Pinpoint the cell where the given text exists, returning its [X, Y] midpoint coordinate. 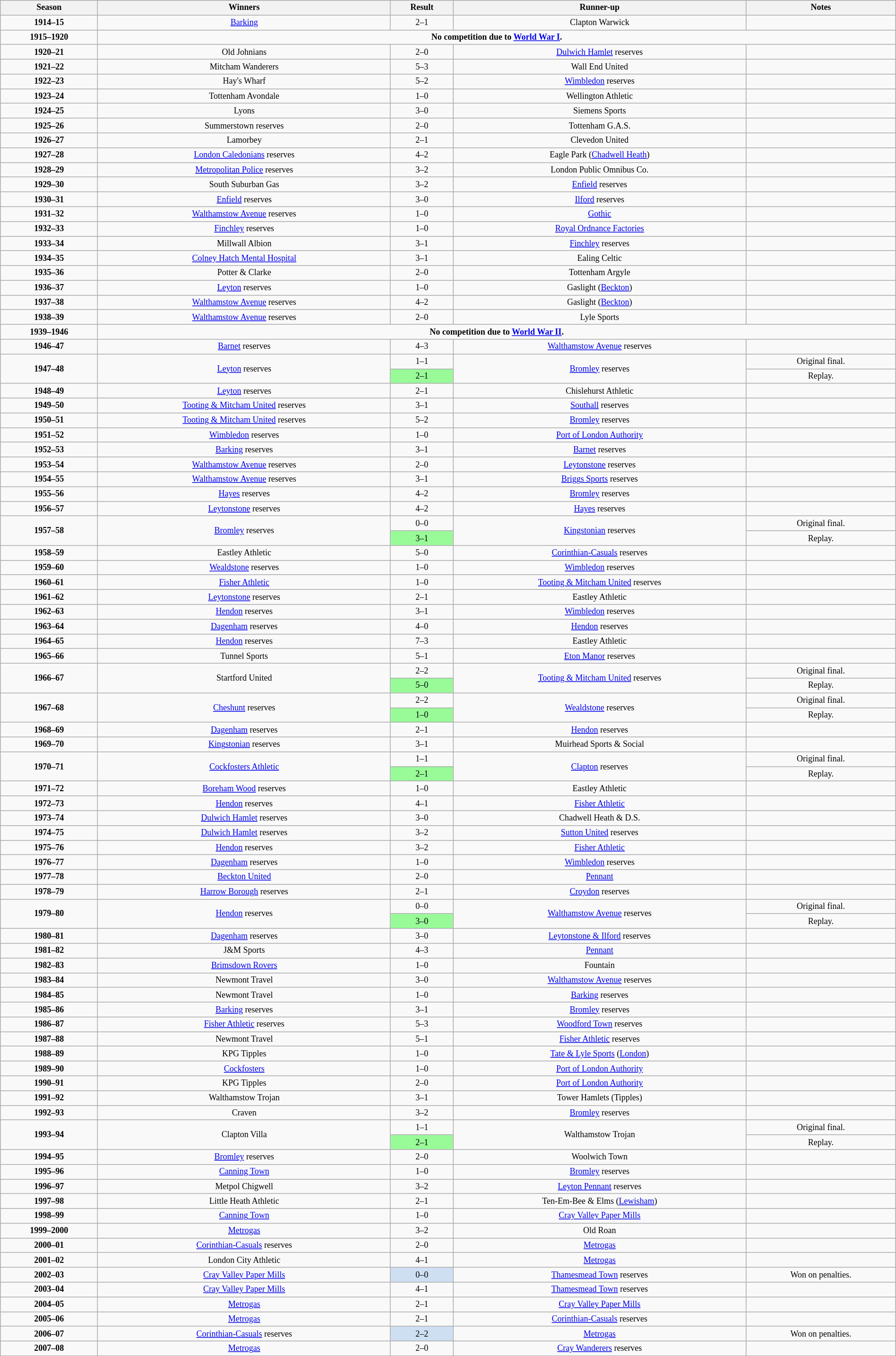
Season [49, 8]
1992–93 [49, 1113]
1922–23 [49, 81]
Cockfosters [244, 1068]
1966–67 [49, 678]
1987–88 [49, 1039]
1950–51 [49, 421]
Sutton United reserves [599, 833]
Briggs Sports reserves [599, 479]
1938–39 [49, 317]
1965–66 [49, 656]
Craven [244, 1113]
Beckton United [244, 877]
Potter & Clarke [244, 273]
1986–87 [49, 1025]
1915–1920 [49, 37]
1988–89 [49, 1054]
1967–68 [49, 708]
Notes [821, 8]
Woolwich Town [599, 1157]
Tottenham Argyle [599, 273]
1932–33 [49, 229]
Mitcham Wanderers [244, 66]
1977–78 [49, 877]
1998–99 [49, 1216]
1969–70 [49, 744]
Cockfosters Athletic [244, 767]
Tower Hamlets (Tipples) [599, 1097]
Old Roan [599, 1231]
1924–25 [49, 111]
Winners [244, 8]
Harrow Borough reserves [244, 891]
2003–04 [49, 1289]
Leytonstone & Ilford reserves [599, 936]
1951–52 [49, 435]
Gothic [599, 214]
Woodford Town reserves [599, 1025]
1994–95 [49, 1157]
1935–36 [49, 273]
1961–62 [49, 597]
Cheshunt reserves [244, 708]
1973–74 [49, 818]
Old Johnians [244, 52]
1983–84 [49, 980]
Summerstown reserves [244, 126]
1990–91 [49, 1083]
1981–82 [49, 951]
1956–57 [49, 509]
1975–76 [49, 848]
1985–86 [49, 1010]
1980–81 [49, 936]
Ilford reserves [599, 199]
Ten-Em-Bee & Elms (Lewisham) [599, 1201]
1993–94 [49, 1135]
London City Athletic [244, 1260]
1953–54 [49, 464]
Wall End United [599, 66]
2000–01 [49, 1245]
Metpol Chigwell [244, 1186]
1999–2000 [49, 1231]
1960–61 [49, 582]
1963–64 [49, 627]
Wellington Athletic [599, 96]
1933–34 [49, 244]
1947–48 [49, 369]
1931–32 [49, 214]
Lamorbey [244, 140]
1923–24 [49, 96]
2002–03 [49, 1275]
Hay's Wharf [244, 81]
Ealing Celtic [599, 258]
London Caledonians reserves [244, 155]
1989–90 [49, 1068]
Clapton reserves [599, 767]
1972–73 [49, 803]
1936–37 [49, 287]
Tate & Lyle Sports (London) [599, 1054]
1995–96 [49, 1171]
1934–35 [49, 258]
1914–15 [49, 23]
Fountain [599, 965]
1928–29 [49, 170]
Startford United [244, 678]
Tunnel Sports [244, 656]
Brimsdown Rovers [244, 965]
Royal Ordnance Factories [599, 229]
2007–08 [49, 1348]
No competition due to World War II. [497, 332]
1976–77 [49, 862]
Siemens Sports [599, 111]
Colney Hatch Mental Hospital [244, 258]
Clevedon United [599, 140]
South Suburban Gas [244, 184]
1948–49 [49, 390]
London Public Omnibus Co. [599, 170]
Result [422, 8]
1949–50 [49, 406]
1955–56 [49, 493]
Millwall Albion [244, 244]
2001–02 [49, 1260]
1996–97 [49, 1186]
1926–27 [49, 140]
1930–31 [49, 199]
Boreham Wood reserves [244, 788]
1959–60 [49, 567]
Barking [244, 23]
1970–71 [49, 767]
1964–65 [49, 641]
J&M Sports [244, 951]
Chadwell Heath & D.S. [599, 818]
1974–75 [49, 833]
1937–38 [49, 302]
1952–53 [49, 450]
1962–63 [49, 612]
Clapton Villa [244, 1135]
Clapton Warwick [599, 23]
Lyle Sports [599, 317]
Cray Wanderers reserves [599, 1348]
1925–26 [49, 126]
Lyons [244, 111]
7–3 [422, 641]
Chislehurst Athletic [599, 390]
Runner-up [599, 8]
1927–28 [49, 155]
No competition due to World War I. [497, 37]
2005–06 [49, 1319]
Eton Manor reserves [599, 656]
1957–58 [49, 531]
Southall reserves [599, 406]
1939–1946 [49, 332]
1968–69 [49, 730]
1958–59 [49, 553]
1979–80 [49, 914]
1978–79 [49, 891]
4–0 [422, 627]
1997–98 [49, 1201]
Leyton Pennant reserves [599, 1186]
1920–21 [49, 52]
Muirhead Sports & Social [599, 744]
Tottenham Avondale [244, 96]
2006–07 [49, 1334]
2004–05 [49, 1304]
1946–47 [49, 347]
1991–92 [49, 1097]
Metropolitan Police reserves [244, 170]
Croydon reserves [599, 891]
1954–55 [49, 479]
1929–30 [49, 184]
1971–72 [49, 788]
1982–83 [49, 965]
Little Heath Athletic [244, 1201]
Tottenham G.A.S. [599, 126]
1984–85 [49, 994]
1921–22 [49, 66]
Eagle Park (Chadwell Heath) [599, 155]
